Locate the cell with the specified text and output its [X, Y] center coordinate. 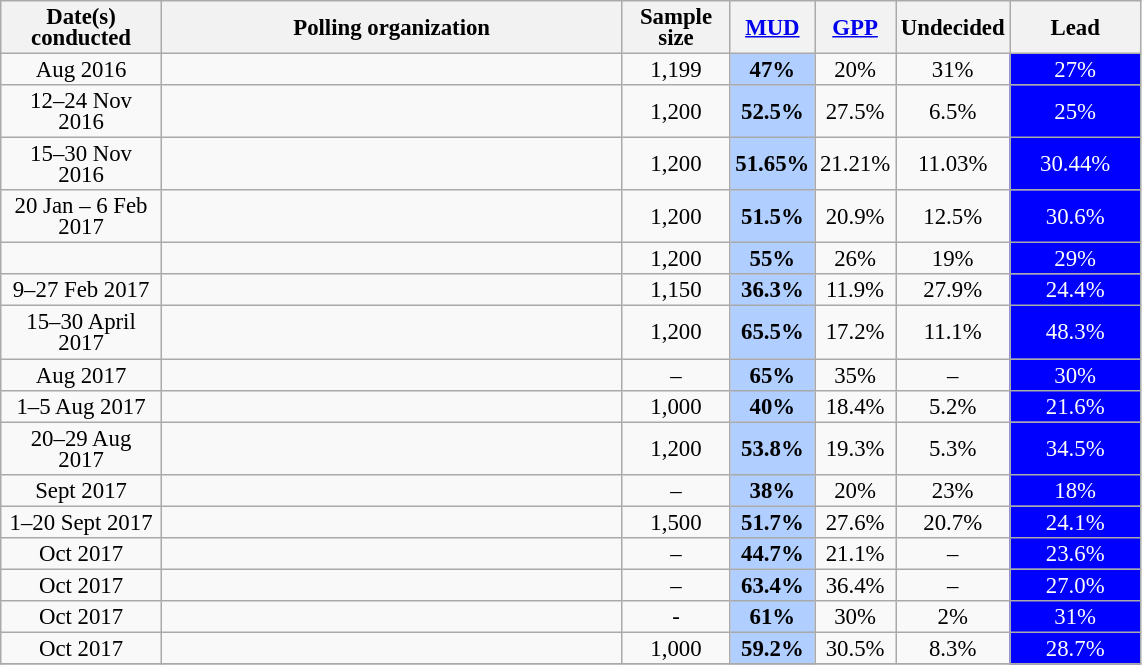
36.4% [856, 585]
55% [772, 259]
20–29 Aug 2017 [82, 448]
30.44% [1076, 164]
44.7% [772, 554]
51.65% [772, 164]
21.21% [856, 164]
53.8% [772, 448]
63.4% [772, 585]
MUD [772, 28]
27.0% [1076, 585]
52.5% [772, 112]
1,500 [676, 522]
6.5% [953, 112]
27.6% [856, 522]
27% [1076, 70]
61% [772, 617]
11.9% [856, 290]
Date(s)conducted [82, 28]
28.7% [1076, 648]
18% [1076, 490]
34.5% [1076, 448]
21.1% [856, 554]
59.2% [772, 648]
Lead [1076, 28]
38% [772, 490]
20.9% [856, 216]
1–5 Aug 2017 [82, 406]
23% [953, 490]
47% [772, 70]
Aug 2017 [82, 375]
23.6% [1076, 554]
11.1% [953, 332]
35% [856, 375]
36.3% [772, 290]
Undecided [953, 28]
24.1% [1076, 522]
Aug 2016 [82, 70]
20.7% [953, 522]
65% [772, 375]
26% [856, 259]
20 Jan – 6 Feb 2017 [82, 216]
1,150 [676, 290]
51.5% [772, 216]
9–27 Feb 2017 [82, 290]
1,199 [676, 70]
2% [953, 617]
27.5% [856, 112]
8.3% [953, 648]
21.6% [1076, 406]
25% [1076, 112]
Polling organization [392, 28]
40% [772, 406]
30.5% [856, 648]
65.5% [772, 332]
- [676, 617]
51.7% [772, 522]
12.5% [953, 216]
27.9% [953, 290]
5.2% [953, 406]
GPP [856, 28]
12–24 Nov 2016 [82, 112]
18.4% [856, 406]
11.03% [953, 164]
19% [953, 259]
1–20 Sept 2017 [82, 522]
5.3% [953, 448]
15–30 Nov 2016 [82, 164]
17.2% [856, 332]
15–30 April 2017 [82, 332]
30.6% [1076, 216]
48.3% [1076, 332]
Sample size [676, 28]
Sept 2017 [82, 490]
29% [1076, 259]
24.4% [1076, 290]
19.3% [856, 448]
